Capture the cell that displays the provided text and extract its (x, y) central coordinate. 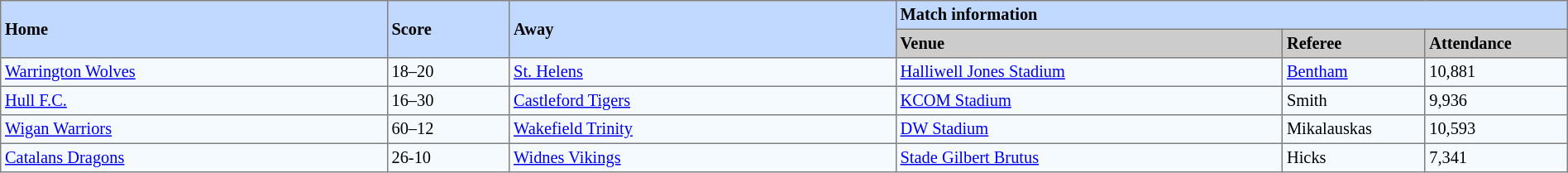
Bentham (1354, 72)
St. Helens (703, 72)
Halliwell Jones Stadium (1088, 72)
16–30 (448, 100)
Wakefield Trinity (703, 129)
Away (703, 30)
Catalans Dragons (194, 157)
Home (194, 30)
Widnes Vikings (703, 157)
Warrington Wolves (194, 72)
Wigan Warriors (194, 129)
Smith (1354, 100)
Venue (1088, 43)
KCOM Stadium (1088, 100)
Score (448, 30)
Castleford Tigers (703, 100)
Hull F.C. (194, 100)
DW Stadium (1088, 129)
Attendance (1496, 43)
10,881 (1496, 72)
Match information (1231, 15)
Referee (1354, 43)
60–12 (448, 129)
10,593 (1496, 129)
9,936 (1496, 100)
Hicks (1354, 157)
26-10 (448, 157)
Stade Gilbert Brutus (1088, 157)
Mikalauskas (1354, 129)
18–20 (448, 72)
7,341 (1496, 157)
